Extract the (x, y) coordinate from the center of the cell holding the provided text.  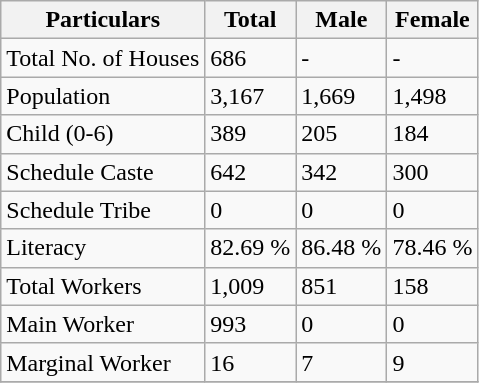
1,669 (342, 96)
Particulars (103, 20)
3,167 (250, 96)
300 (432, 172)
86.48 % (342, 248)
Schedule Caste (103, 172)
Total (250, 20)
851 (342, 286)
Total No. of Houses (103, 58)
342 (342, 172)
Population (103, 96)
82.69 % (250, 248)
Marginal Worker (103, 362)
9 (432, 362)
1,009 (250, 286)
7 (342, 362)
Female (432, 20)
1,498 (432, 96)
184 (432, 134)
Male (342, 20)
Child (0-6) (103, 134)
Schedule Tribe (103, 210)
78.46 % (432, 248)
993 (250, 324)
Literacy (103, 248)
205 (342, 134)
16 (250, 362)
686 (250, 58)
389 (250, 134)
642 (250, 172)
Total Workers (103, 286)
158 (432, 286)
Main Worker (103, 324)
